Return the (X, Y) coordinate for the center point of the cell that contains the specified text.  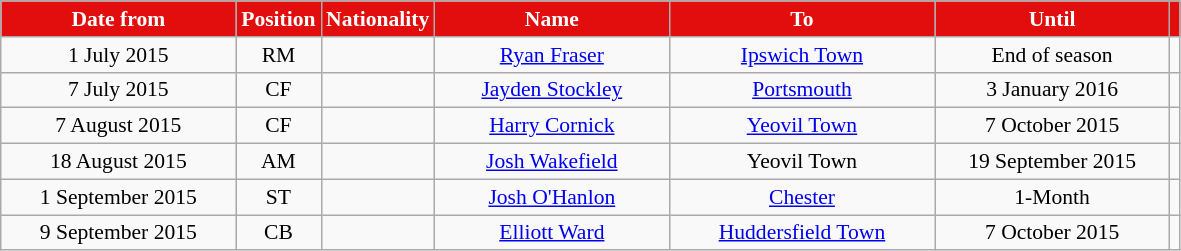
Ryan Fraser (552, 55)
Harry Cornick (552, 126)
18 August 2015 (118, 162)
Position (278, 19)
Until (1052, 19)
Josh Wakefield (552, 162)
Jayden Stockley (552, 90)
End of season (1052, 55)
7 July 2015 (118, 90)
Elliott Ward (552, 233)
19 September 2015 (1052, 162)
Nationality (378, 19)
To (802, 19)
1 September 2015 (118, 197)
1 July 2015 (118, 55)
Huddersfield Town (802, 233)
3 January 2016 (1052, 90)
Name (552, 19)
9 September 2015 (118, 233)
Chester (802, 197)
RM (278, 55)
1-Month (1052, 197)
Portsmouth (802, 90)
ST (278, 197)
Ipswich Town (802, 55)
CB (278, 233)
Josh O'Hanlon (552, 197)
AM (278, 162)
7 August 2015 (118, 126)
Date from (118, 19)
